Return the [X, Y] coordinate for the center point of the cell that contains the specified text.  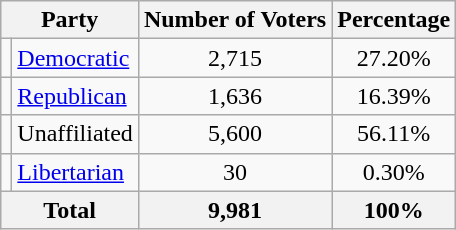
30 [234, 172]
Percentage [394, 20]
56.11% [394, 134]
16.39% [394, 96]
0.30% [394, 172]
2,715 [234, 58]
Republican [76, 96]
1,636 [234, 96]
Unaffiliated [76, 134]
9,981 [234, 210]
Libertarian [76, 172]
27.20% [394, 58]
Number of Voters [234, 20]
Party [70, 20]
Democratic [76, 58]
5,600 [234, 134]
100% [394, 210]
Total [70, 210]
